Scan for the cell matching the given text and deliver its [x, y] coordinate at center. 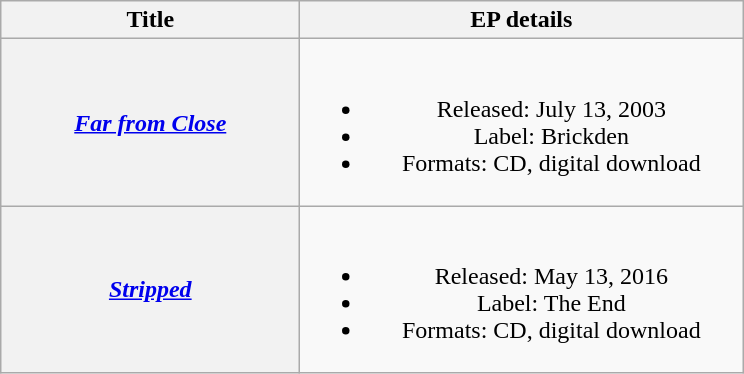
Stripped [150, 290]
EP details [522, 20]
Released: July 13, 2003Label: BrickdenFormats: CD, digital download [522, 122]
Title [150, 20]
Far from Close [150, 122]
Released: May 13, 2016Label: The EndFormats: CD, digital download [522, 290]
